Capture the cell that displays the provided text and extract its [X, Y] central coordinate. 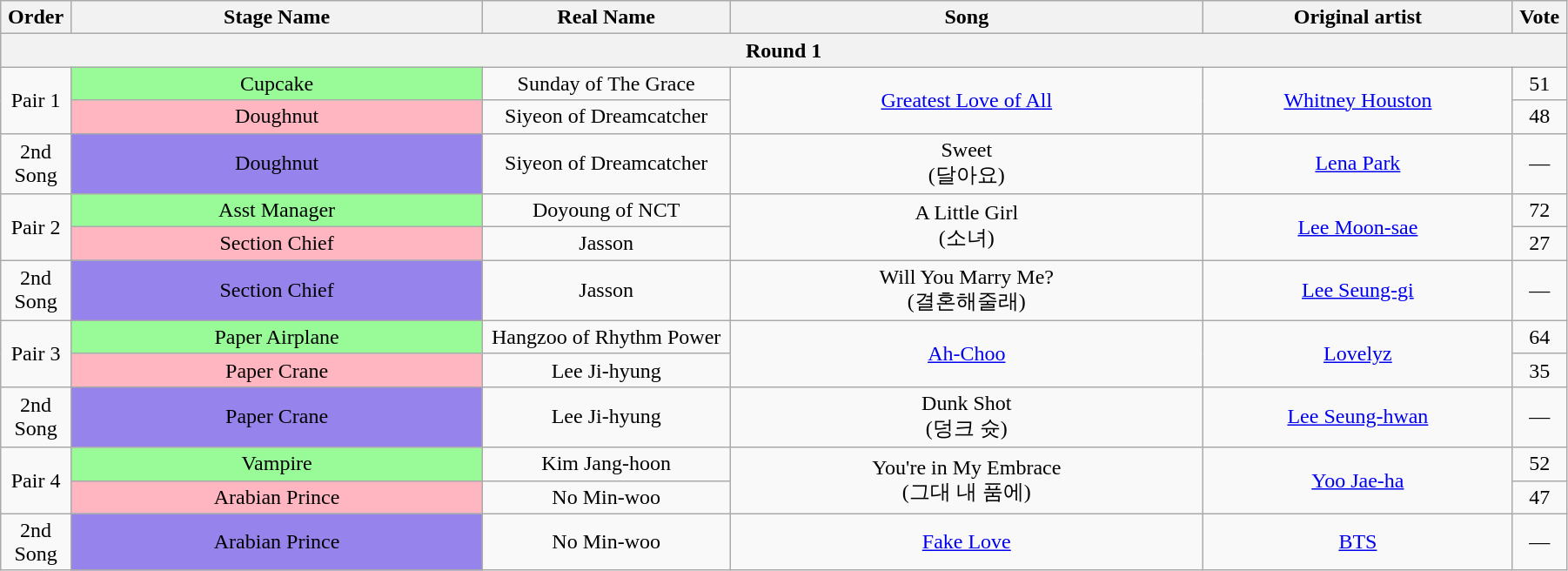
Real Name [606, 17]
Sunday of The Grace [606, 84]
64 [1540, 337]
Song [967, 17]
Hangzoo of Rhythm Power [606, 337]
Lee Seung-hwan [1357, 417]
Greatest Love of All [967, 100]
Pair 1 [37, 100]
Lee Seung-gi [1357, 291]
BTS [1357, 541]
52 [1540, 464]
Paper Airplane [277, 337]
Lee Moon-sae [1357, 227]
Asst Manager [277, 211]
48 [1540, 117]
35 [1540, 370]
Pair 4 [37, 480]
Vampire [277, 464]
Stage Name [277, 17]
72 [1540, 211]
27 [1540, 244]
Fake Love [967, 541]
Round 1 [784, 50]
Ah-Choo [967, 353]
Whitney Houston [1357, 100]
Dunk Shot(덩크 슛) [967, 417]
You're in My Embrace(그대 내 품에) [967, 480]
Yoo Jae-ha [1357, 480]
Order [37, 17]
51 [1540, 84]
Vote [1540, 17]
Cupcake [277, 84]
Kim Jang-hoon [606, 464]
Pair 3 [37, 353]
47 [1540, 497]
Pair 2 [37, 227]
Doyoung of NCT [606, 211]
Sweet(달아요) [967, 164]
Lovelyz [1357, 353]
Original artist [1357, 17]
Will You Marry Me?(결혼해줄래) [967, 291]
A Little Girl(소녀) [967, 227]
Lena Park [1357, 164]
